Pinpoint the cell where the given text exists, returning its (x, y) midpoint coordinate. 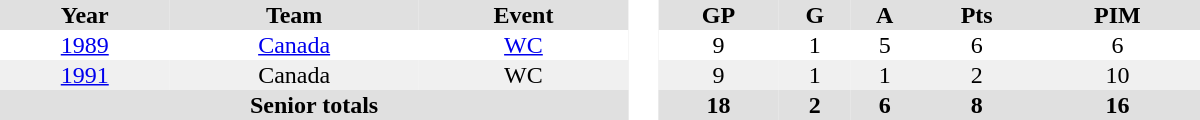
PIM (1118, 15)
1991 (85, 75)
Event (524, 15)
8 (976, 105)
GP (718, 15)
Team (294, 15)
Senior totals (314, 105)
5 (885, 45)
A (885, 15)
Year (85, 15)
G (815, 15)
1989 (85, 45)
Pts (976, 15)
16 (1118, 105)
18 (718, 105)
10 (1118, 75)
